Identify which cell holds the provided text, then report its (x, y) central coordinate. 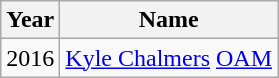
Name (169, 20)
Kyle Chalmers OAM (169, 58)
2016 (30, 58)
Year (30, 20)
